Scan for the cell matching the given text and deliver its (x, y) coordinate at center. 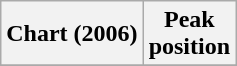
Peakposition (189, 34)
Chart (2006) (72, 34)
